Return the [X, Y] coordinate for the center point of the cell that contains the specified text.  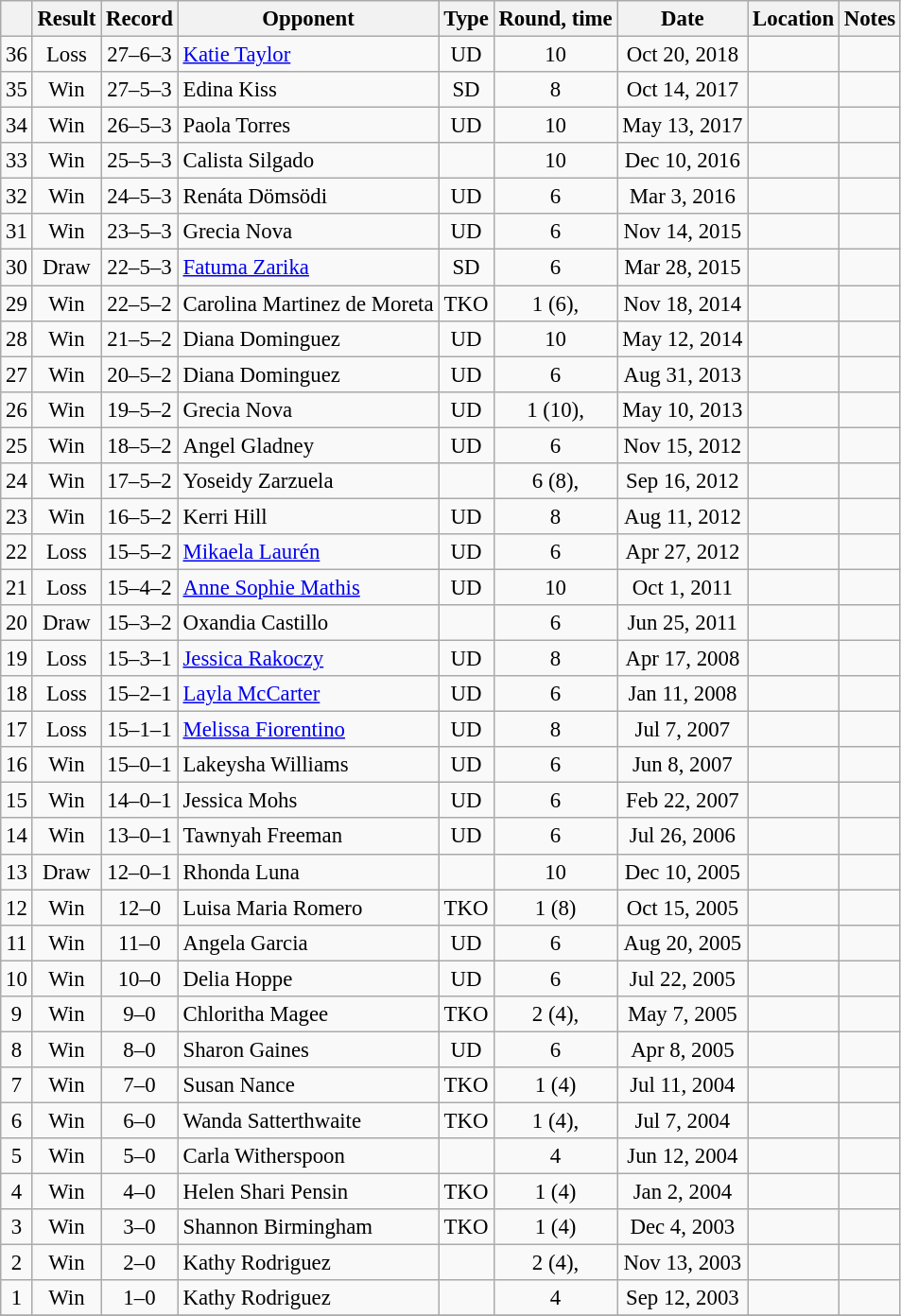
Angela Garcia [308, 943]
Nov 15, 2012 [683, 445]
21–5–2 [140, 338]
15–4–2 [140, 587]
May 7, 2005 [683, 1014]
6 (8), [556, 481]
23–5–3 [140, 232]
26–5–3 [140, 126]
1 [17, 1298]
Calista Silgado [308, 161]
11 [17, 943]
26 [17, 409]
Susan Nance [308, 1085]
15–0–1 [140, 765]
Jul 11, 2004 [683, 1085]
25–5–3 [140, 161]
Katie Taylor [308, 55]
Dec 4, 2003 [683, 1227]
Oxandia Castillo [308, 623]
13 [17, 872]
Jul 26, 2006 [683, 837]
Jessica Mohs [308, 801]
23 [17, 516]
Nov 13, 2003 [683, 1263]
Nov 14, 2015 [683, 232]
15–1–1 [140, 730]
18–5–2 [140, 445]
Sep 16, 2012 [683, 481]
Feb 22, 2007 [683, 801]
Aug 31, 2013 [683, 374]
Oct 15, 2005 [683, 908]
14–0–1 [140, 801]
Apr 27, 2012 [683, 552]
Aug 11, 2012 [683, 516]
15–5–2 [140, 552]
Lakeysha Williams [308, 765]
28 [17, 338]
Carolina Martinez de Moreta [308, 303]
Round, time [556, 19]
Chloritha Magee [308, 1014]
Kerri Hill [308, 516]
18 [17, 694]
Oct 20, 2018 [683, 55]
Luisa Maria Romero [308, 908]
Jun 25, 2011 [683, 623]
Helen Shari Pensin [308, 1192]
16 [17, 765]
2–0 [140, 1263]
Tawnyah Freeman [308, 837]
11–0 [140, 943]
19–5–2 [140, 409]
Wanda Satterthwaite [308, 1120]
Apr 8, 2005 [683, 1049]
1 (6), [556, 303]
Jan 11, 2008 [683, 694]
12–0 [140, 908]
21 [17, 587]
12–0–1 [140, 872]
Jun 8, 2007 [683, 765]
15 [17, 801]
Jul 7, 2007 [683, 730]
Jessica Rakoczy [308, 659]
Sharon Gaines [308, 1049]
7–0 [140, 1085]
Opponent [308, 19]
Type [466, 19]
Jan 2, 2004 [683, 1192]
May 12, 2014 [683, 338]
1 (4), [556, 1120]
3–0 [140, 1227]
Record [140, 19]
27 [17, 374]
Angel Gladney [308, 445]
36 [17, 55]
9 [17, 1014]
22–5–2 [140, 303]
29 [17, 303]
17–5–2 [140, 481]
Mar 28, 2015 [683, 268]
May 10, 2013 [683, 409]
Apr 17, 2008 [683, 659]
Dec 10, 2005 [683, 872]
Edina Kiss [308, 90]
24 [17, 481]
Fatuma Zarika [308, 268]
7 [17, 1085]
Dec 10, 2016 [683, 161]
34 [17, 126]
19 [17, 659]
1–0 [140, 1298]
14 [17, 837]
Layla McCarter [308, 694]
1 (10), [556, 409]
10–0 [140, 978]
Renáta Dömsödi [308, 197]
Mikaela Laurén [308, 552]
Rhonda Luna [308, 872]
Carla Witherspoon [308, 1156]
24–5–3 [140, 197]
12 [17, 908]
Mar 3, 2016 [683, 197]
31 [17, 232]
27–6–3 [140, 55]
Shannon Birmingham [308, 1227]
Jun 12, 2004 [683, 1156]
Location [794, 19]
13–0–1 [140, 837]
Date [683, 19]
5 [17, 1156]
May 13, 2017 [683, 126]
4–0 [140, 1192]
17 [17, 730]
30 [17, 268]
25 [17, 445]
27–5–3 [140, 90]
20 [17, 623]
9–0 [140, 1014]
3 [17, 1227]
Anne Sophie Mathis [308, 587]
15–3–1 [140, 659]
Notes [870, 19]
20–5–2 [140, 374]
Sep 12, 2003 [683, 1298]
Aug 20, 2005 [683, 943]
Jul 7, 2004 [683, 1120]
Yoseidy Zarzuela [308, 481]
Delia Hoppe [308, 978]
5–0 [140, 1156]
32 [17, 197]
Paola Torres [308, 126]
33 [17, 161]
22 [17, 552]
Jul 22, 2005 [683, 978]
16–5–2 [140, 516]
Result [66, 19]
22–5–3 [140, 268]
Nov 18, 2014 [683, 303]
Oct 1, 2011 [683, 587]
15–2–1 [140, 694]
Melissa Fiorentino [308, 730]
8–0 [140, 1049]
6–0 [140, 1120]
35 [17, 90]
Oct 14, 2017 [683, 90]
1 (8) [556, 908]
15–3–2 [140, 623]
2 [17, 1263]
